Determine the [x, y] coordinate at the center of the cell enclosing the given text.  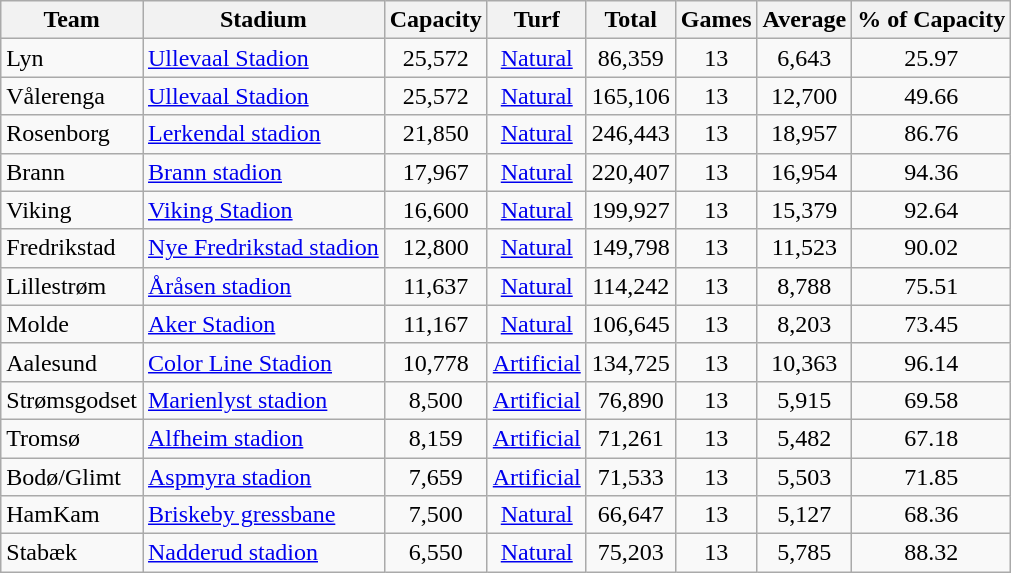
76,890 [630, 400]
Lillestrøm [72, 286]
Briskeby gressbane [263, 515]
Strømsgodset [72, 400]
Color Line Stadion [263, 362]
8,788 [804, 286]
21,850 [436, 134]
75.51 [932, 286]
11,637 [436, 286]
220,407 [630, 172]
49.66 [932, 96]
5,127 [804, 515]
16,600 [436, 210]
Stadium [263, 20]
94.36 [932, 172]
17,967 [436, 172]
90.02 [932, 248]
25.97 [932, 58]
5,785 [804, 553]
149,798 [630, 248]
8,159 [436, 438]
Fredrikstad [72, 248]
71,261 [630, 438]
Vålerenga [72, 96]
Viking Stadion [263, 210]
7,500 [436, 515]
Alfheim stadion [263, 438]
73.45 [932, 324]
16,954 [804, 172]
8,500 [436, 400]
Lyn [72, 58]
% of Capacity [932, 20]
Marienlyst stadion [263, 400]
Aspmyra stadion [263, 477]
Brann stadion [263, 172]
7,659 [436, 477]
6,550 [436, 553]
Brann [72, 172]
Team [72, 20]
11,523 [804, 248]
10,778 [436, 362]
Viking [72, 210]
Total [630, 20]
Tromsø [72, 438]
Rosenborg [72, 134]
HamKam [72, 515]
71,533 [630, 477]
6,643 [804, 58]
Average [804, 20]
Games [716, 20]
18,957 [804, 134]
134,725 [630, 362]
67.18 [932, 438]
5,915 [804, 400]
Turf [536, 20]
92.64 [932, 210]
68.36 [932, 515]
75,203 [630, 553]
8,203 [804, 324]
5,482 [804, 438]
96.14 [932, 362]
86.76 [932, 134]
10,363 [804, 362]
Åråsen stadion [263, 286]
Nadderud stadion [263, 553]
Aalesund [72, 362]
86,359 [630, 58]
Bodø/Glimt [72, 477]
66,647 [630, 515]
246,443 [630, 134]
165,106 [630, 96]
Molde [72, 324]
12,700 [804, 96]
15,379 [804, 210]
88.32 [932, 553]
5,503 [804, 477]
11,167 [436, 324]
Stabæk [72, 553]
69.58 [932, 400]
12,800 [436, 248]
Aker Stadion [263, 324]
106,645 [630, 324]
Capacity [436, 20]
Nye Fredrikstad stadion [263, 248]
Lerkendal stadion [263, 134]
71.85 [932, 477]
114,242 [630, 286]
199,927 [630, 210]
